Return the [x, y] coordinate for the center point of the cell that contains the specified text.  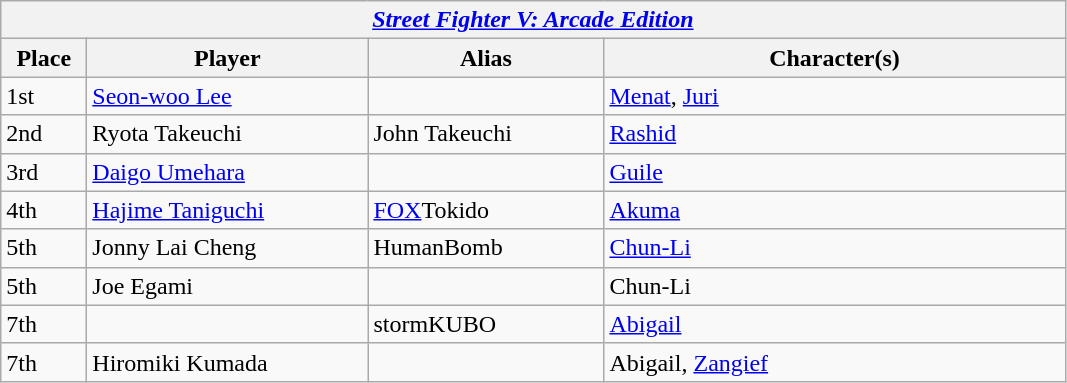
Player [228, 58]
Alias [486, 58]
Jonny Lai Cheng [228, 248]
Place [44, 58]
3rd [44, 172]
Seon-woo Lee [228, 96]
Daigo Umehara [228, 172]
Character(s) [834, 58]
Guile [834, 172]
Ryota Takeuchi [228, 134]
2nd [44, 134]
Menat, Juri [834, 96]
stormKUBO [486, 324]
Akuma [834, 210]
Joe Egami [228, 286]
Street Fighter V: Arcade Edition [533, 20]
Rashid [834, 134]
Hiromiki Kumada [228, 362]
4th [44, 210]
Abigail, Zangief [834, 362]
John Takeuchi [486, 134]
HumanBomb [486, 248]
1st [44, 96]
Abigail [834, 324]
FOXTokido [486, 210]
Hajime Taniguchi [228, 210]
